Return the (X, Y) coordinate for the center point of the cell that contains the specified text.  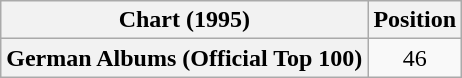
Position (415, 20)
46 (415, 58)
German Albums (Official Top 100) (184, 58)
Chart (1995) (184, 20)
